Scan for the cell matching the given text and deliver its (x, y) coordinate at center. 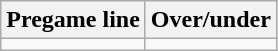
Pregame line (74, 20)
Over/under (210, 20)
